Return the [x, y] coordinate for the center point of the cell that contains the specified text.  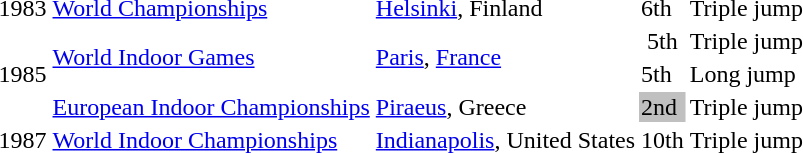
European Indoor Championships [211, 107]
World Indoor Games [211, 58]
Paris, France [505, 58]
2nd [663, 107]
Piraeus, Greece [505, 107]
